Locate the cell with the specified text and output its (X, Y) center coordinate. 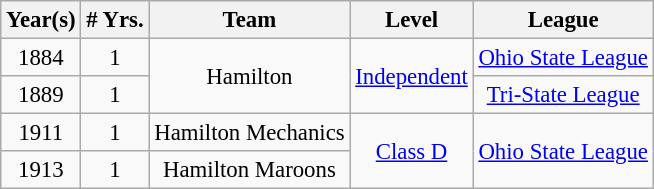
Level (412, 20)
League (563, 20)
Hamilton Mechanics (250, 133)
Team (250, 20)
Hamilton (250, 76)
# Yrs. (115, 20)
Year(s) (41, 20)
Class D (412, 152)
1913 (41, 170)
Hamilton Maroons (250, 170)
1884 (41, 58)
Tri-State League (563, 95)
1911 (41, 133)
Independent (412, 76)
1889 (41, 95)
